Return [X, Y] of the center of cell containing provided text 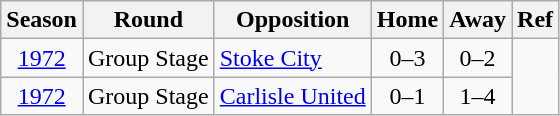
Ref [536, 20]
Stoke City [292, 58]
Away [478, 20]
Season [42, 20]
0–2 [478, 58]
1–4 [478, 96]
Home [407, 20]
Opposition [292, 20]
Round [148, 20]
Carlisle United [292, 96]
0–3 [407, 58]
0–1 [407, 96]
